For the text-containing cell, return its midpoint in (X, Y) coordinate format. 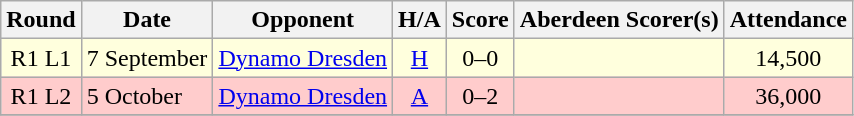
H/A (420, 20)
R1 L1 (41, 58)
Attendance (788, 20)
0–0 (480, 58)
36,000 (788, 96)
5 October (147, 96)
0–2 (480, 96)
Date (147, 20)
Score (480, 20)
R1 L2 (41, 96)
Aberdeen Scorer(s) (619, 20)
H (420, 58)
14,500 (788, 58)
7 September (147, 58)
A (420, 96)
Opponent (303, 20)
Round (41, 20)
